For the text-containing cell, return its midpoint in [X, Y] coordinate format. 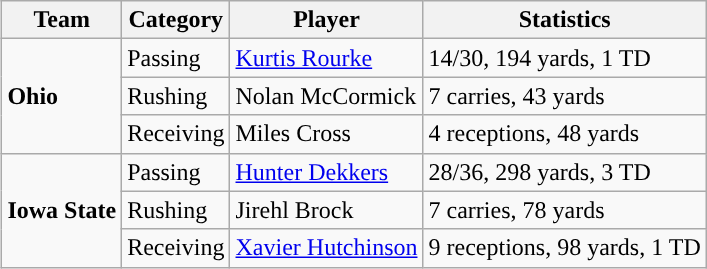
9 receptions, 98 yards, 1 TD [564, 248]
Xavier Hutchinson [326, 248]
Kurtis Rourke [326, 58]
Nolan McCormick [326, 96]
Miles Cross [326, 134]
14/30, 194 yards, 1 TD [564, 58]
Iowa State [62, 210]
Category [176, 20]
Jirehl Brock [326, 210]
Hunter Dekkers [326, 172]
28/36, 298 yards, 3 TD [564, 172]
Team [62, 20]
Player [326, 20]
7 carries, 78 yards [564, 210]
4 receptions, 48 yards [564, 134]
Ohio [62, 96]
Statistics [564, 20]
7 carries, 43 yards [564, 96]
